Locate the cell with the specified text and output its (x, y) center coordinate. 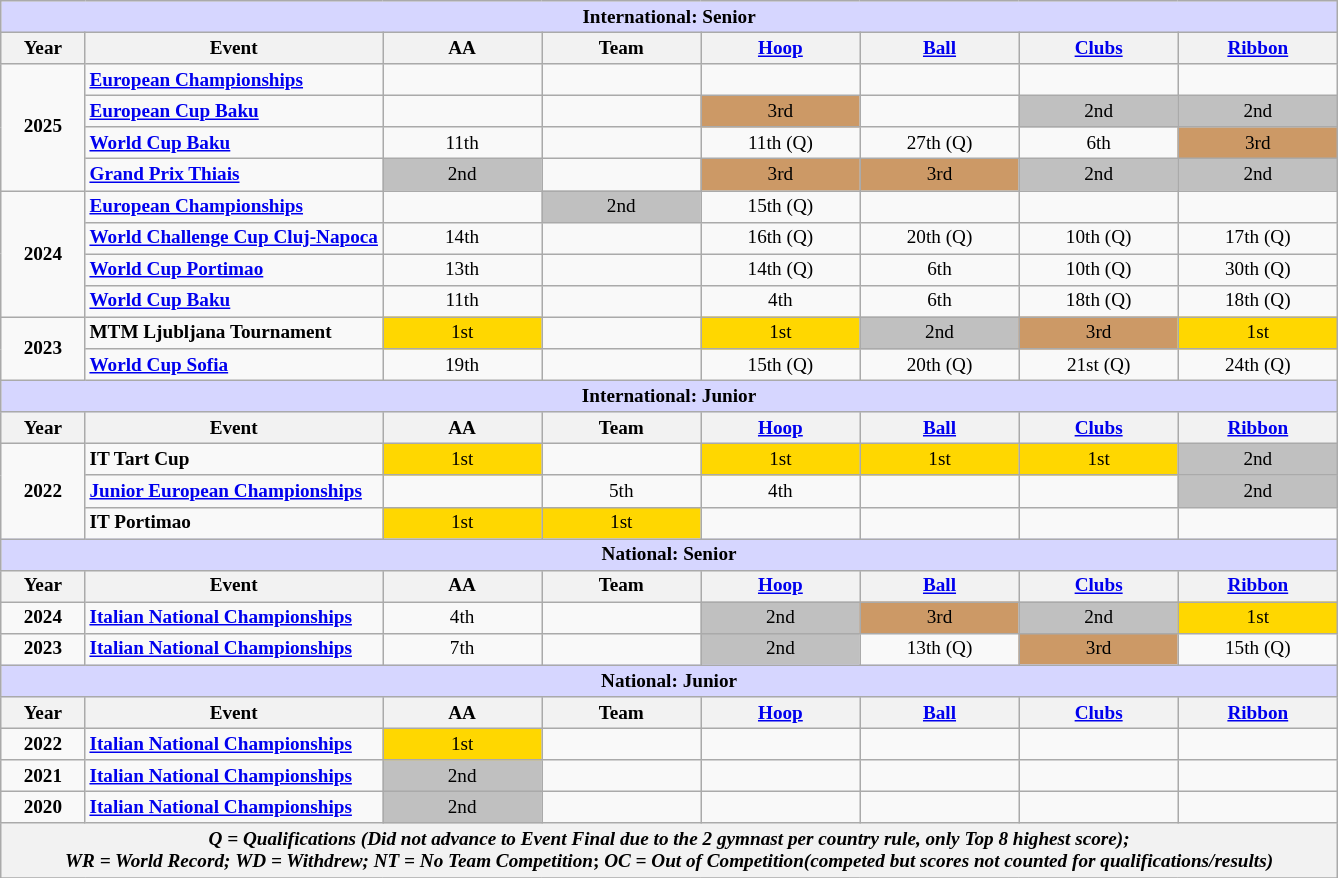
17th (Q) (1258, 238)
13th (462, 270)
World Challenge Cup Cluj-Napoca (234, 238)
21st (Q) (1098, 365)
5th (622, 491)
International: Senior (670, 17)
IT Portimao (234, 523)
International: Junior (670, 396)
2025 (43, 128)
7th (462, 649)
13th (Q) (940, 649)
14th (Q) (780, 270)
World Cup Portimao (234, 270)
2020 (43, 808)
19th (462, 365)
Junior European Championships (234, 491)
27th (Q) (940, 143)
11th (Q) (780, 143)
National: Senior (670, 554)
World Cup Sofia (234, 365)
14th (462, 238)
16th (Q) (780, 238)
Grand Prix Thiais (234, 175)
24th (Q) (1258, 365)
National: Junior (670, 681)
MTM Ljubljana Tournament (234, 333)
2021 (43, 776)
IT Tart Cup (234, 460)
European Cup Baku (234, 111)
30th (Q) (1258, 270)
